For the text-containing cell, return its midpoint in [x, y] coordinate format. 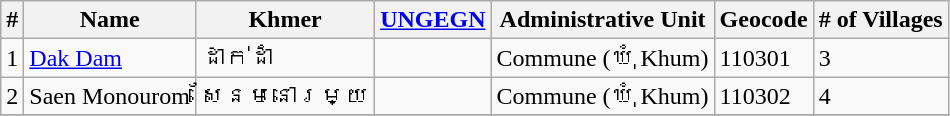
សែនមនោរម្យ [286, 96]
# [12, 20]
Dak Dam [110, 58]
Name [110, 20]
Saen Monourom [110, 96]
110301 [764, 58]
UNGEGN [433, 20]
110302 [764, 96]
Administrative Unit [602, 20]
1 [12, 58]
4 [880, 96]
2 [12, 96]
# of Villages [880, 20]
Khmer [286, 20]
3 [880, 58]
Geocode [764, 20]
ដាក់ដាំ [286, 58]
